Provide the [x, y] coordinate of the cell's center where the given text is located.  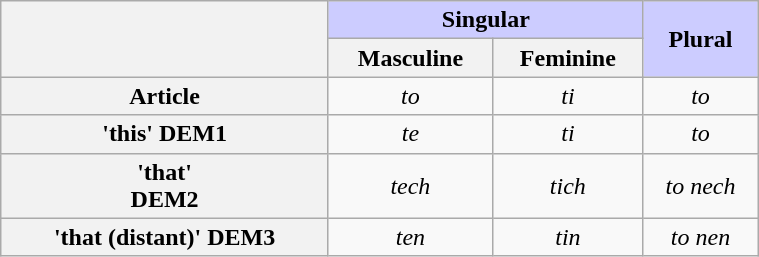
ten [410, 237]
te [410, 134]
'that (distant)' DEM3 [165, 237]
Article [165, 96]
'this' DEM1 [165, 134]
to nech [700, 186]
to nen [700, 237]
'that'DEM2 [165, 186]
Singular [486, 20]
Masculine [410, 58]
Plural [700, 39]
tich [568, 186]
tech [410, 186]
tin [568, 237]
Feminine [568, 58]
